Return (X, Y) of the center of cell containing provided text 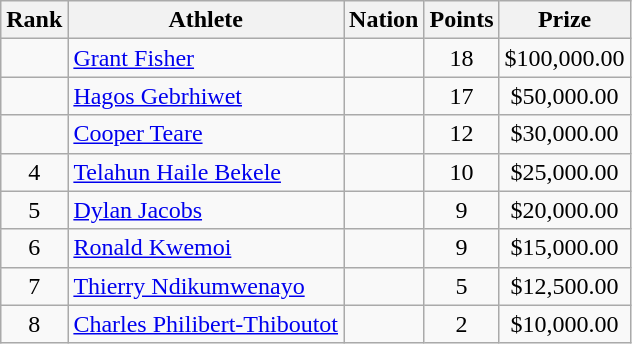
$50,000.00 (564, 96)
17 (462, 96)
12 (462, 134)
Thierry Ndikumwenayo (206, 286)
$15,000.00 (564, 248)
18 (462, 58)
$12,500.00 (564, 286)
8 (34, 324)
Cooper Teare (206, 134)
$100,000.00 (564, 58)
6 (34, 248)
Ronald Kwemoi (206, 248)
Hagos Gebrhiwet (206, 96)
$20,000.00 (564, 210)
Rank (34, 20)
Telahun Haile Bekele (206, 172)
$30,000.00 (564, 134)
2 (462, 324)
4 (34, 172)
$25,000.00 (564, 172)
Nation (384, 20)
$10,000.00 (564, 324)
10 (462, 172)
Athlete (206, 20)
7 (34, 286)
Charles Philibert-Thiboutot (206, 324)
Dylan Jacobs (206, 210)
Prize (564, 20)
Grant Fisher (206, 58)
Points (462, 20)
